Extract the (X, Y) coordinate from the center of the cell holding the provided text.  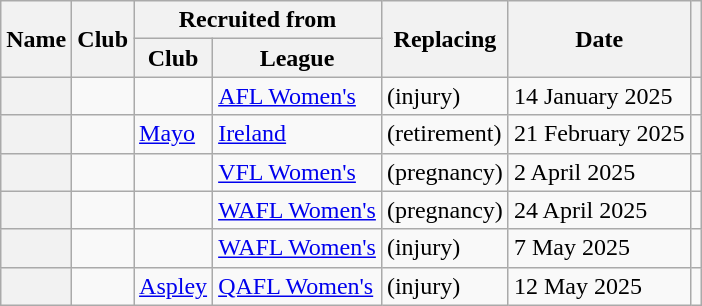
2 April 2025 (599, 172)
12 May 2025 (599, 286)
Date (599, 39)
Ireland (298, 134)
7 May 2025 (599, 248)
24 April 2025 (599, 210)
AFL Women's (298, 96)
Replacing (444, 39)
14 January 2025 (599, 96)
Recruited from (258, 20)
Mayo (174, 134)
Aspley (174, 286)
21 February 2025 (599, 134)
League (298, 58)
(retirement) (444, 134)
Name (36, 39)
VFL Women's (298, 172)
QAFL Women's (298, 286)
